Locate the cell with the specified text and output its (X, Y) center coordinate. 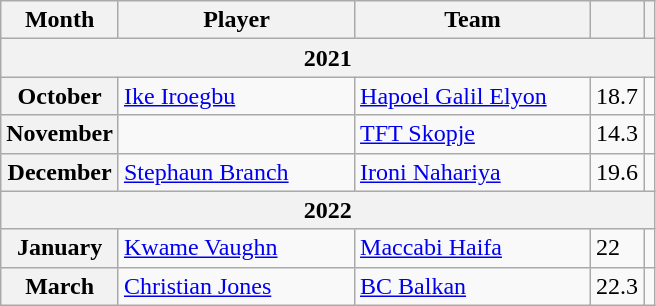
22 (618, 248)
January (60, 248)
March (60, 286)
Christian Jones (236, 286)
2022 (328, 210)
TFT Skopje (473, 134)
December (60, 172)
Ike Iroegbu (236, 96)
BC Balkan (473, 286)
Month (60, 20)
18.7 (618, 96)
October (60, 96)
Hapoel Galil Elyon (473, 96)
Kwame Vaughn (236, 248)
Team (473, 20)
Stephaun Branch (236, 172)
22.3 (618, 286)
19.6 (618, 172)
Maccabi Haifa (473, 248)
Ironi Nahariya (473, 172)
Player (236, 20)
November (60, 134)
14.3 (618, 134)
2021 (328, 58)
